Provide the [x, y] coordinate of the cell's center where the given text is located.  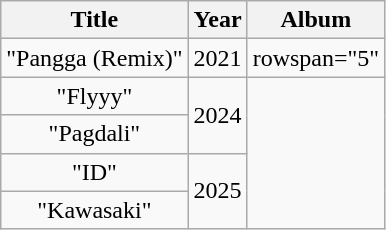
"ID" [94, 172]
2025 [218, 191]
Year [218, 20]
"Pangga (Remix)" [94, 58]
2021 [218, 58]
rowspan="5" [316, 58]
"Kawasaki" [94, 210]
"Pagdali" [94, 134]
2024 [218, 115]
Album [316, 20]
Title [94, 20]
"Flyyy" [94, 96]
